Find where the given text appears and provide that cell's center as [x, y] coordinate. 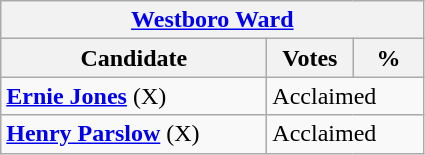
Votes [310, 58]
Henry Parslow (X) [134, 134]
Candidate [134, 58]
Ernie Jones (X) [134, 96]
Westboro Ward [212, 20]
% [388, 58]
